Locate the cell with the specified text and output its (x, y) center coordinate. 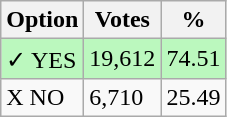
6,710 (122, 97)
19,612 (122, 59)
25.49 (194, 97)
✓ YES (42, 59)
% (194, 20)
Option (42, 20)
Votes (122, 20)
X NO (42, 97)
74.51 (194, 59)
